From the cell containing the given text, extract its center point as (X, Y) coordinate. 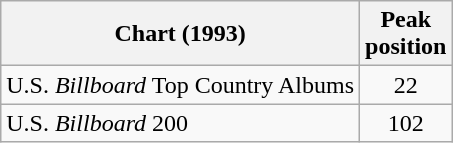
Peakposition (406, 34)
U.S. Billboard 200 (180, 123)
U.S. Billboard Top Country Albums (180, 85)
22 (406, 85)
Chart (1993) (180, 34)
102 (406, 123)
